Scan for the cell matching the given text and deliver its [X, Y] coordinate at center. 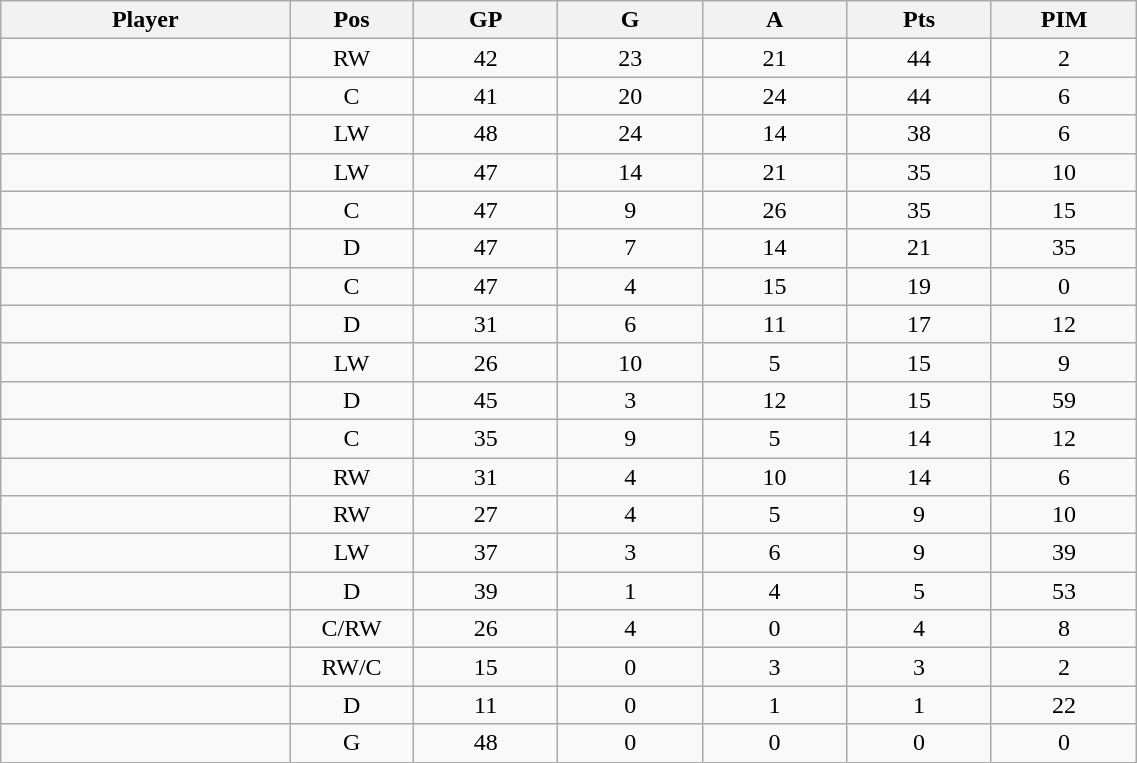
45 [485, 400]
59 [1064, 400]
Pts [919, 20]
PIM [1064, 20]
38 [919, 134]
Pos [352, 20]
A [774, 20]
C/RW [352, 629]
37 [485, 553]
RW/C [352, 667]
8 [1064, 629]
Player [146, 20]
23 [630, 58]
41 [485, 96]
7 [630, 248]
GP [485, 20]
42 [485, 58]
17 [919, 324]
19 [919, 286]
27 [485, 515]
20 [630, 96]
53 [1064, 591]
22 [1064, 705]
